Return [X, Y] of the center of cell containing provided text 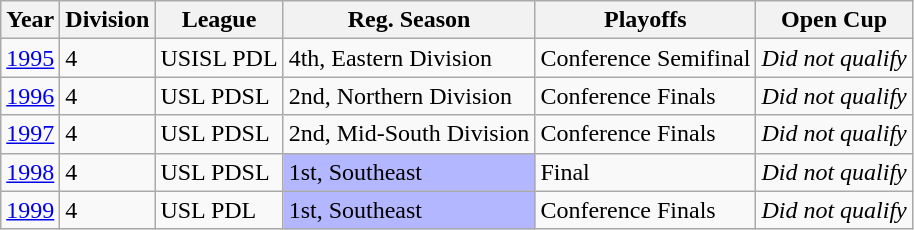
1997 [30, 134]
Division [108, 20]
1995 [30, 58]
League [219, 20]
2nd, Northern Division [409, 96]
USISL PDL [219, 58]
Reg. Season [409, 20]
1996 [30, 96]
4th, Eastern Division [409, 58]
1998 [30, 172]
1999 [30, 210]
Final [646, 172]
USL PDL [219, 210]
2nd, Mid-South Division [409, 134]
Playoffs [646, 20]
Year [30, 20]
Conference Semifinal [646, 58]
Open Cup [834, 20]
